For the text-containing cell, return its midpoint in (X, Y) coordinate format. 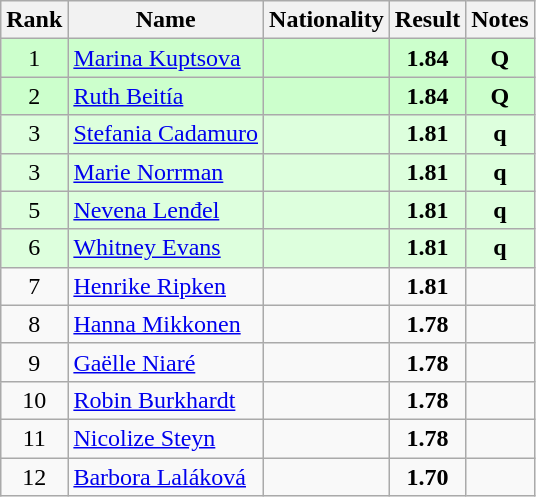
1 (34, 58)
Marina Kuptsova (166, 58)
Marie Norrman (166, 172)
6 (34, 248)
8 (34, 324)
11 (34, 438)
Notes (500, 20)
Result (427, 20)
Nicolize Steyn (166, 438)
Hanna Mikkonen (166, 324)
2 (34, 96)
Nationality (327, 20)
Stefania Cadamuro (166, 134)
7 (34, 286)
Nevena Lenđel (166, 210)
9 (34, 362)
1.70 (427, 477)
10 (34, 400)
Gaëlle Niaré (166, 362)
Rank (34, 20)
Whitney Evans (166, 248)
5 (34, 210)
Ruth Beitía (166, 96)
Name (166, 20)
Robin Burkhardt (166, 400)
12 (34, 477)
Henrike Ripken (166, 286)
Barbora Laláková (166, 477)
